Pinpoint the cell where the given text exists, returning its (x, y) midpoint coordinate. 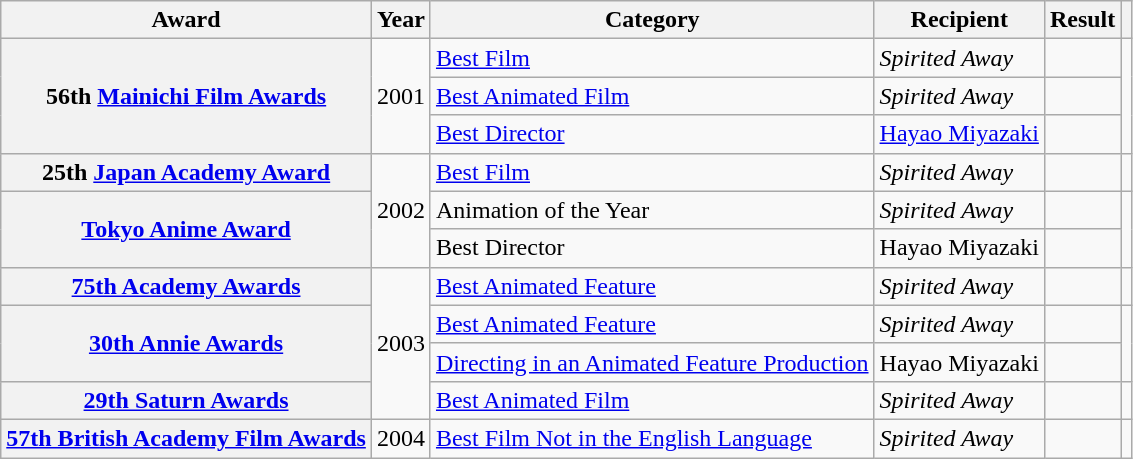
Award (186, 20)
Directing in an Animated Feature Production (652, 362)
2003 (400, 343)
2004 (400, 438)
2001 (400, 96)
Animation of the Year (652, 210)
30th Annie Awards (186, 343)
Category (652, 20)
Best Film Not in the English Language (652, 438)
29th Saturn Awards (186, 400)
Year (400, 20)
Result (1082, 20)
Recipient (959, 20)
Tokyo Anime Award (186, 229)
56th Mainichi Film Awards (186, 96)
25th Japan Academy Award (186, 172)
75th Academy Awards (186, 286)
57th British Academy Film Awards (186, 438)
2002 (400, 210)
